From the cell containing the given text, extract its center point as (X, Y) coordinate. 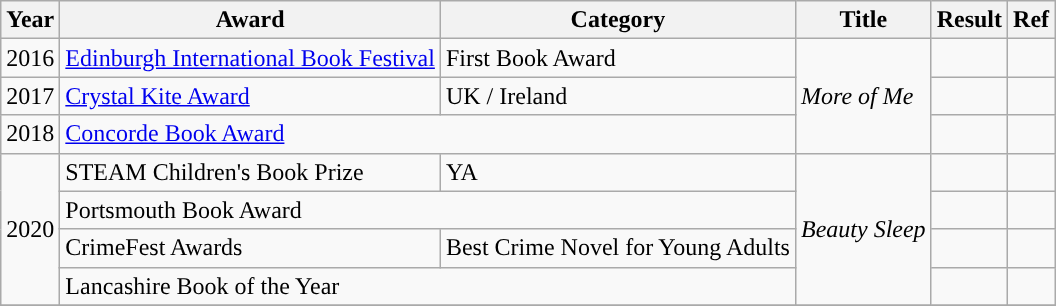
Portsmouth Book Award (428, 210)
UK / Ireland (618, 96)
2016 (30, 58)
Year (30, 20)
2017 (30, 96)
Beauty Sleep (863, 229)
YA (618, 172)
2020 (30, 229)
Result (969, 20)
Edinburgh International Book Festival (250, 58)
Category (618, 20)
Award (250, 20)
Crystal Kite Award (250, 96)
CrimeFest Awards (250, 248)
First Book Award (618, 58)
Ref (1032, 20)
Best Crime Novel for Young Adults (618, 248)
Lancashire Book of the Year (428, 286)
2018 (30, 134)
More of Me (863, 96)
STEAM Children's Book Prize (250, 172)
Title (863, 20)
Concorde Book Award (428, 134)
